Capture the cell that displays the provided text and extract its [x, y] central coordinate. 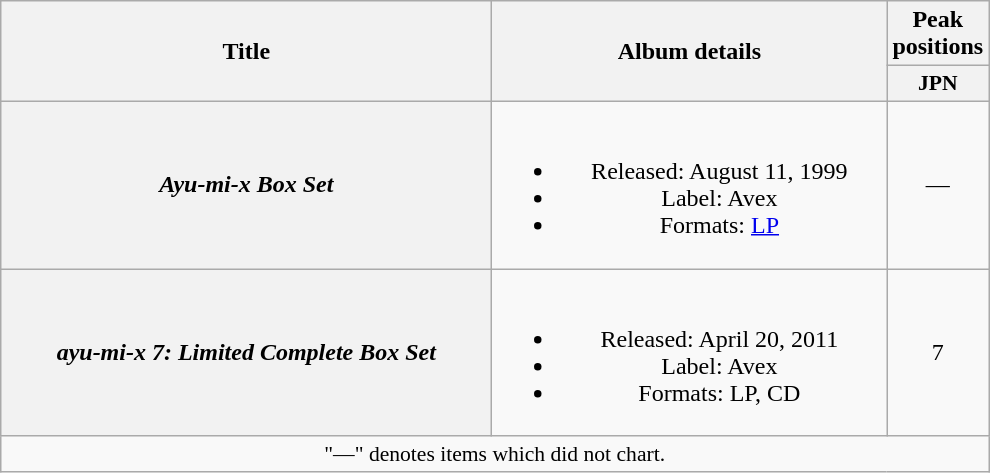
ayu-mi-x 7: Limited Complete Box Set [246, 352]
Title [246, 52]
Ayu-mi-x Box Set [246, 184]
JPN [938, 84]
Released: August 11, 1999Label: AvexFormats: LP [690, 184]
7 [938, 352]
Peak positions [938, 34]
Released: April 20, 2011Label: AvexFormats: LP, CD [690, 352]
Album details [690, 52]
"—" denotes items which did not chart. [495, 454]
— [938, 184]
